Output the [X, Y] coordinate of the center of the cell containing the given text.  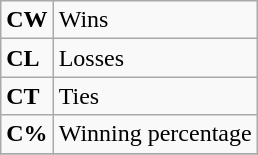
Wins [155, 20]
C% [27, 134]
Winning percentage [155, 134]
CT [27, 96]
Losses [155, 58]
CL [27, 58]
CW [27, 20]
Ties [155, 96]
